Return the [x, y] coordinate for the center point of the cell that contains the specified text.  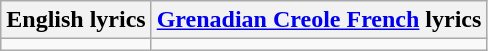
Grenadian Creole French lyrics [319, 20]
English lyrics [76, 20]
